Detect which cell encompasses the target text, then output its [X, Y] center coordinate. 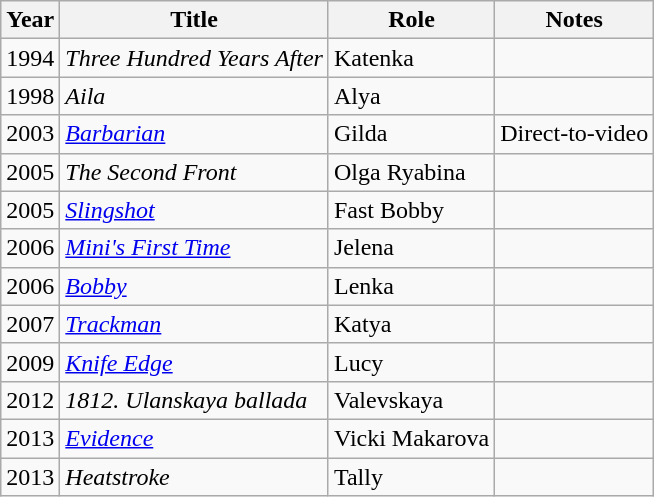
2003 [30, 134]
Three Hundred Years After [194, 58]
Fast Bobby [411, 210]
Notes [574, 20]
Lucy [411, 362]
Slingshot [194, 210]
Aila [194, 96]
Mini's First Time [194, 248]
Barbarian [194, 134]
Title [194, 20]
Alya [411, 96]
Knife Edge [194, 362]
2009 [30, 362]
Bobby [194, 286]
Olga Ryabina [411, 172]
Katya [411, 324]
1812. Ulanskaya ballada [194, 400]
Evidence [194, 438]
Jelena [411, 248]
Role [411, 20]
Valevskaya [411, 400]
Year [30, 20]
2012 [30, 400]
Lenka [411, 286]
1998 [30, 96]
The Second Front [194, 172]
1994 [30, 58]
Trackman [194, 324]
Direct-to-video [574, 134]
Katenka [411, 58]
Heatstroke [194, 477]
Gilda [411, 134]
Tally [411, 477]
Vicki Makarova [411, 438]
2007 [30, 324]
